Return [X, Y] of the center of cell containing provided text 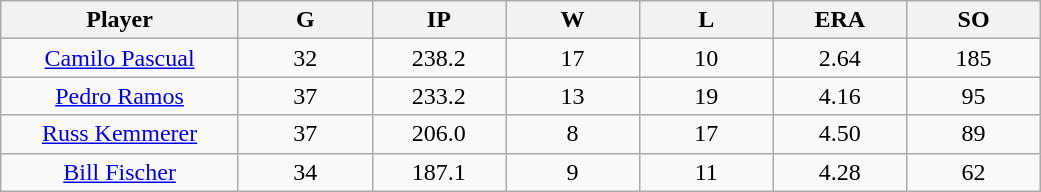
233.2 [439, 96]
32 [305, 58]
4.50 [840, 134]
89 [974, 134]
Russ Kemmerer [120, 134]
11 [706, 172]
Player [120, 20]
Camilo Pascual [120, 58]
9 [573, 172]
185 [974, 58]
4.28 [840, 172]
10 [706, 58]
L [706, 20]
187.1 [439, 172]
Pedro Ramos [120, 96]
95 [974, 96]
Bill Fischer [120, 172]
W [573, 20]
G [305, 20]
2.64 [840, 58]
4.16 [840, 96]
62 [974, 172]
13 [573, 96]
19 [706, 96]
ERA [840, 20]
206.0 [439, 134]
IP [439, 20]
SO [974, 20]
8 [573, 134]
238.2 [439, 58]
34 [305, 172]
